Return [X, Y] of the center of cell containing provided text 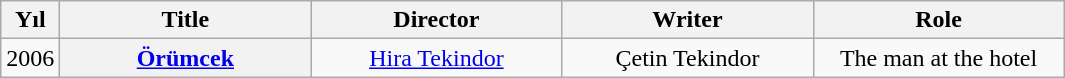
2006 [30, 58]
Yıl [30, 20]
Writer [688, 20]
Örümcek [186, 58]
The man at the hotel [938, 58]
Title [186, 20]
Role [938, 20]
Çetin Tekindor [688, 58]
Director [436, 20]
Hira Tekindor [436, 58]
